Capture the cell that displays the provided text and extract its [X, Y] central coordinate. 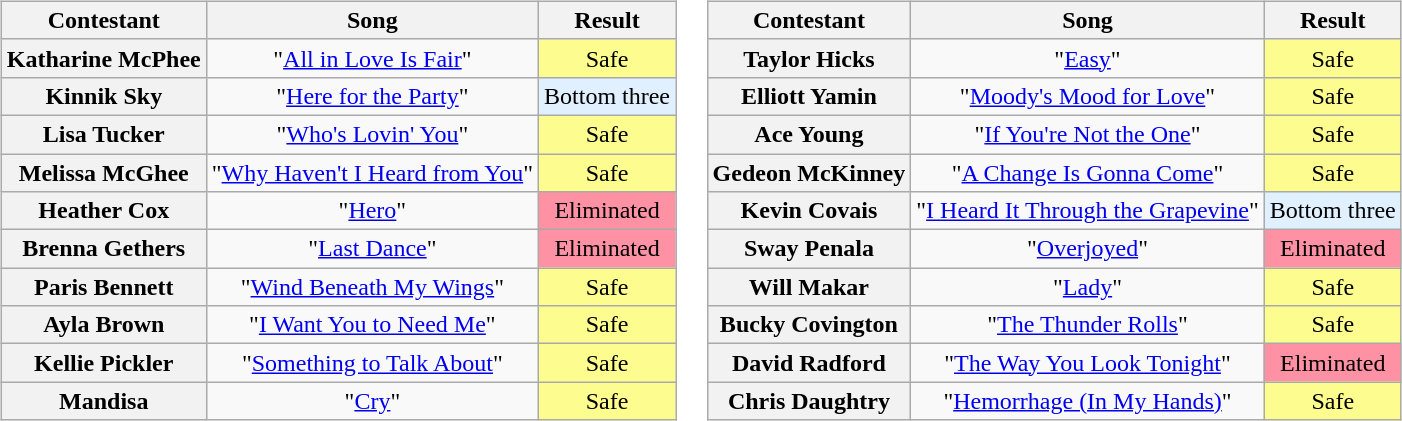
Taylor Hicks [809, 58]
Brenna Gethers [104, 249]
Heather Cox [104, 211]
David Radford [809, 363]
Melissa McGhee [104, 173]
"Lady" [1088, 287]
Sway Penala [809, 249]
"Something to Talk About" [372, 363]
Elliott Yamin [809, 96]
"The Thunder Rolls" [1088, 325]
Bucky Covington [809, 325]
"Hemorrhage (In My Hands)" [1088, 401]
"Last Dance" [372, 249]
Kellie Pickler [104, 363]
"Wind Beneath My Wings" [372, 287]
"Why Haven't I Heard from You" [372, 173]
"Moody's Mood for Love" [1088, 96]
"Cry" [372, 401]
"Here for the Party" [372, 96]
"Hero" [372, 211]
Ace Young [809, 134]
Ayla Brown [104, 325]
"Who's Lovin' You" [372, 134]
"Overjoyed" [1088, 249]
Mandisa [104, 401]
Katharine McPhee [104, 58]
Gedeon McKinney [809, 173]
"Easy" [1088, 58]
"If You're Not the One" [1088, 134]
Will Makar [809, 287]
Paris Bennett [104, 287]
Lisa Tucker [104, 134]
"All in Love Is Fair" [372, 58]
"I Want You to Need Me" [372, 325]
"A Change Is Gonna Come" [1088, 173]
Chris Daughtry [809, 401]
"The Way You Look Tonight" [1088, 363]
Kevin Covais [809, 211]
Kinnik Sky [104, 96]
"I Heard It Through the Grapevine" [1088, 211]
